Determine the (x, y) coordinate at the center of the cell enclosing the given text.  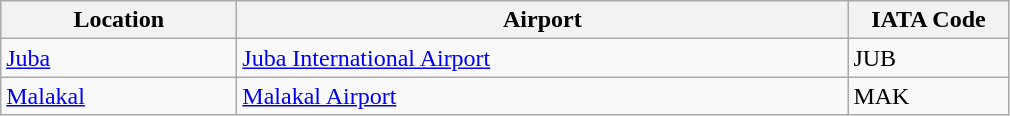
Juba International Airport (542, 58)
Juba (119, 58)
Airport (542, 20)
MAK (928, 96)
Location (119, 20)
IATA Code (928, 20)
Malakal (119, 96)
JUB (928, 58)
Malakal Airport (542, 96)
